For the text-containing cell, return its midpoint in [x, y] coordinate format. 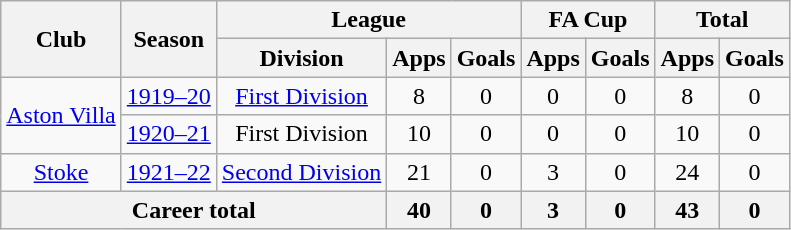
1921–22 [168, 172]
League [368, 20]
24 [687, 172]
21 [419, 172]
Division [301, 58]
40 [419, 210]
Stoke [62, 172]
Aston Villa [62, 115]
1920–21 [168, 134]
Second Division [301, 172]
Season [168, 39]
Total [722, 20]
Club [62, 39]
1919–20 [168, 96]
FA Cup [588, 20]
Career total [194, 210]
43 [687, 210]
